Pinpoint the cell where the given text exists, returning its [X, Y] midpoint coordinate. 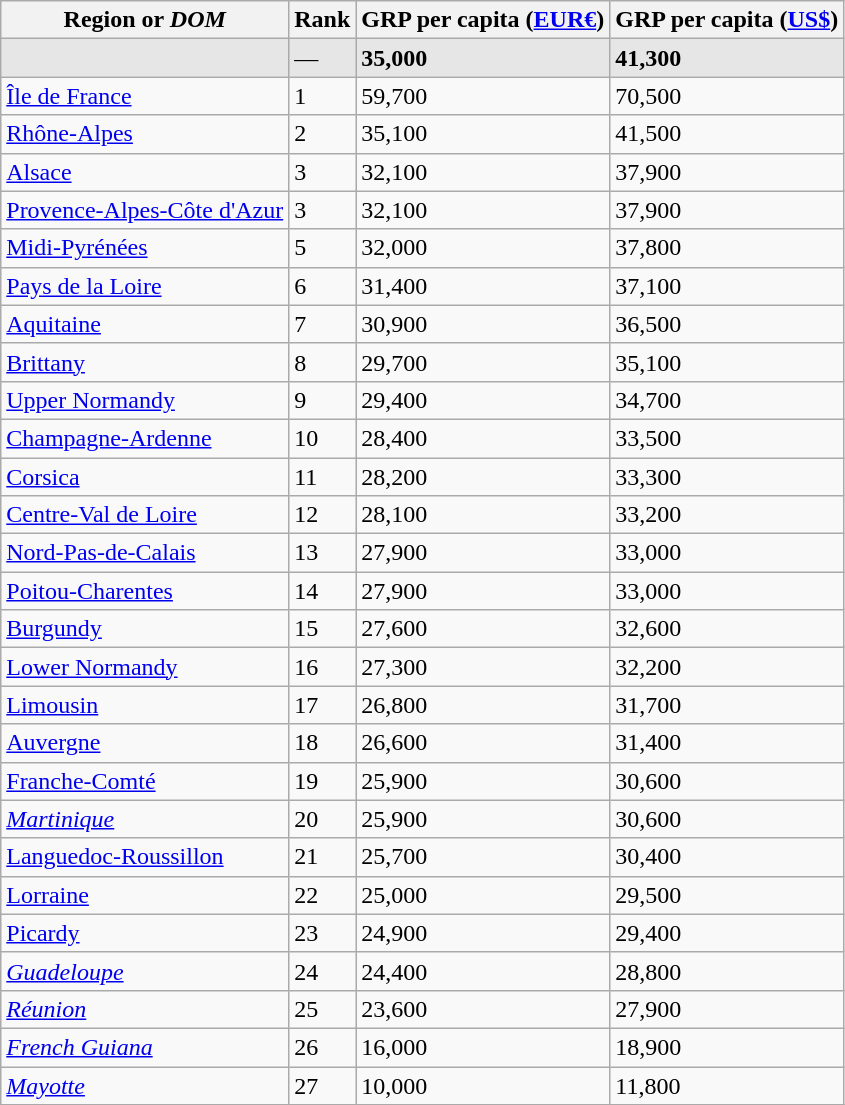
7 [322, 324]
30,900 [483, 324]
59,700 [483, 96]
16 [322, 667]
21 [322, 857]
Provence-Alpes-Côte d'Azur [145, 210]
24 [322, 971]
14 [322, 591]
Poitou-Charentes [145, 591]
23,600 [483, 1009]
2 [322, 134]
27,600 [483, 629]
10,000 [483, 1085]
Aquitaine [145, 324]
31,700 [727, 705]
70,500 [727, 96]
17 [322, 705]
33,200 [727, 515]
Brittany [145, 362]
16,000 [483, 1047]
Limousin [145, 705]
30,400 [727, 857]
Centre-Val de Loire [145, 515]
11 [322, 477]
Midi-Pyrénées [145, 248]
Pays de la Loire [145, 286]
8 [322, 362]
1 [322, 96]
28,100 [483, 515]
6 [322, 286]
GRP per capita (US$) [727, 20]
13 [322, 553]
32,200 [727, 667]
Region or DOM [145, 20]
35,000 [483, 58]
Corsica [145, 477]
Languedoc-Roussillon [145, 857]
27,300 [483, 667]
18,900 [727, 1047]
24,900 [483, 933]
24,400 [483, 971]
37,800 [727, 248]
Guadeloupe [145, 971]
Upper Normandy [145, 400]
Nord-Pas-de-Calais [145, 553]
29,500 [727, 895]
26,800 [483, 705]
26,600 [483, 743]
5 [322, 248]
Picardy [145, 933]
41,500 [727, 134]
Auvergne [145, 743]
28,400 [483, 438]
25,700 [483, 857]
9 [322, 400]
GRP per capita (EUR€) [483, 20]
33,300 [727, 477]
19 [322, 781]
29,700 [483, 362]
32,600 [727, 629]
11,800 [727, 1085]
22 [322, 895]
Rhône-Alpes [145, 134]
36,500 [727, 324]
Franche-Comté [145, 781]
26 [322, 1047]
French Guiana [145, 1047]
10 [322, 438]
Île de France [145, 96]
Lorraine [145, 895]
37,100 [727, 286]
Champagne-Ardenne [145, 438]
Réunion [145, 1009]
Rank [322, 20]
20 [322, 819]
28,800 [727, 971]
23 [322, 933]
Martinique [145, 819]
27 [322, 1085]
12 [322, 515]
15 [322, 629]
25,000 [483, 895]
33,500 [727, 438]
32,000 [483, 248]
34,700 [727, 400]
41,300 [727, 58]
Alsace [145, 172]
25 [322, 1009]
Mayotte [145, 1085]
18 [322, 743]
Burgundy [145, 629]
— [322, 58]
28,200 [483, 477]
Lower Normandy [145, 667]
